Return [X, Y] of the center of cell containing provided text 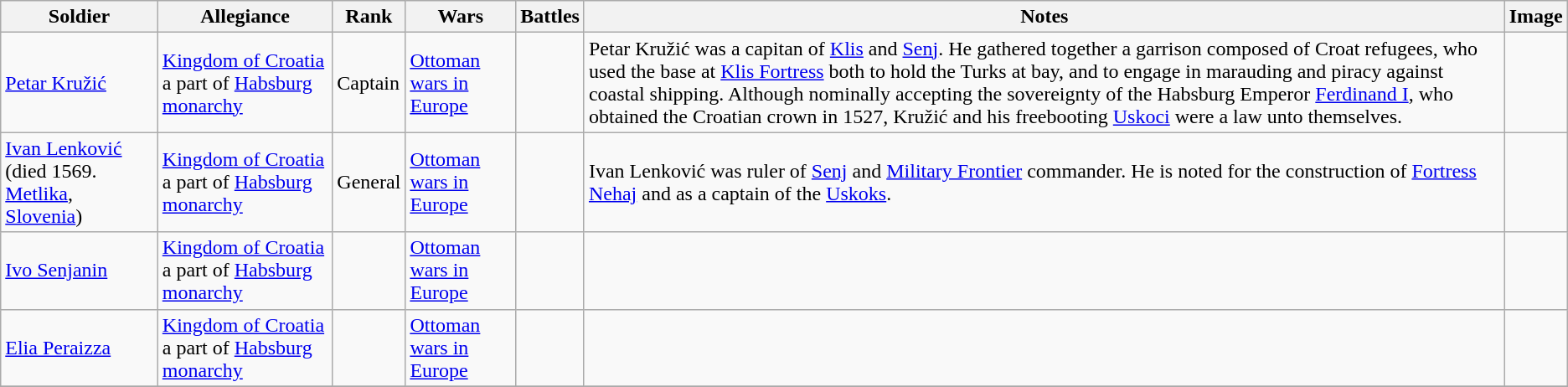
Captain [369, 82]
Rank [369, 17]
Notes [1044, 17]
Image [1536, 17]
Battles [550, 17]
General [369, 183]
Wars [461, 17]
Allegiance [245, 17]
Ivan Lenković was ruler of Senj and Military Frontier commander. He is noted for the construction of Fortress Nehaj and as a captain of the Uskoks. [1044, 183]
Soldier [80, 17]
Ivo Senjanin [80, 271]
Petar Kružić [80, 82]
Elia Peraizza [80, 348]
Ivan Lenković (died 1569. Metlika, Slovenia) [80, 183]
